From the cell containing the given text, extract its center point as (X, Y) coordinate. 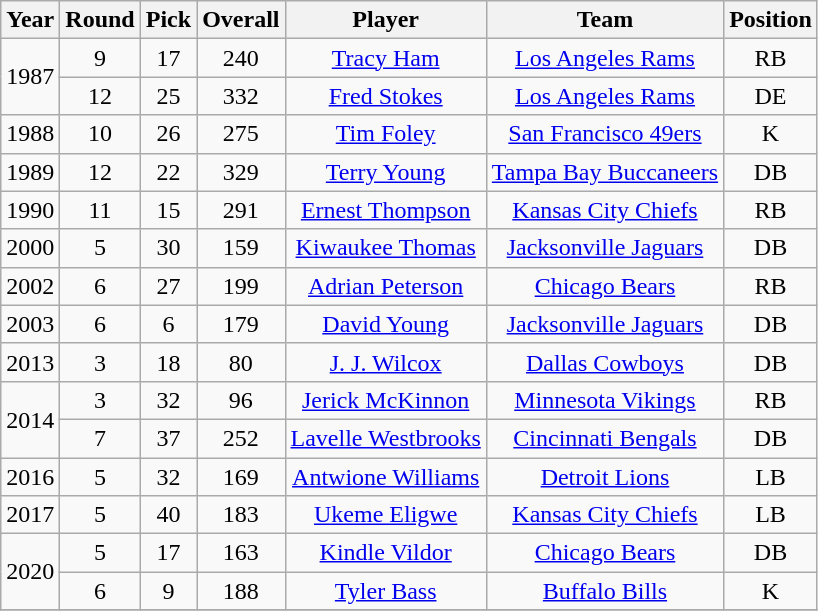
37 (168, 438)
179 (241, 324)
252 (241, 438)
Position (771, 20)
1987 (30, 77)
2013 (30, 362)
1990 (30, 210)
2014 (30, 419)
Lavelle Westbrooks (386, 438)
18 (168, 362)
159 (241, 248)
Tampa Bay Buccaneers (604, 172)
25 (168, 96)
183 (241, 515)
Buffalo Bills (604, 591)
27 (168, 286)
Dallas Cowboys (604, 362)
Ernest Thompson (386, 210)
J. J. Wilcox (386, 362)
1989 (30, 172)
2016 (30, 477)
2017 (30, 515)
Fred Stokes (386, 96)
1988 (30, 134)
2002 (30, 286)
Minnesota Vikings (604, 400)
San Francisco 49ers (604, 134)
Tracy Ham (386, 58)
Player (386, 20)
Detroit Lions (604, 477)
Tyler Bass (386, 591)
Year (30, 20)
2020 (30, 572)
2000 (30, 248)
240 (241, 58)
Ukeme Eligwe (386, 515)
7 (100, 438)
11 (100, 210)
Tim Foley (386, 134)
Overall (241, 20)
2003 (30, 324)
275 (241, 134)
329 (241, 172)
30 (168, 248)
332 (241, 96)
26 (168, 134)
Antwione Williams (386, 477)
Round (100, 20)
291 (241, 210)
188 (241, 591)
David Young (386, 324)
Kiwaukee Thomas (386, 248)
Adrian Peterson (386, 286)
199 (241, 286)
80 (241, 362)
169 (241, 477)
163 (241, 553)
Cincinnati Bengals (604, 438)
Terry Young (386, 172)
Pick (168, 20)
10 (100, 134)
Team (604, 20)
Jerick McKinnon (386, 400)
15 (168, 210)
Kindle Vildor (386, 553)
22 (168, 172)
40 (168, 515)
DE (771, 96)
96 (241, 400)
